Find where the given text appears and provide that cell's center as (x, y) coordinate. 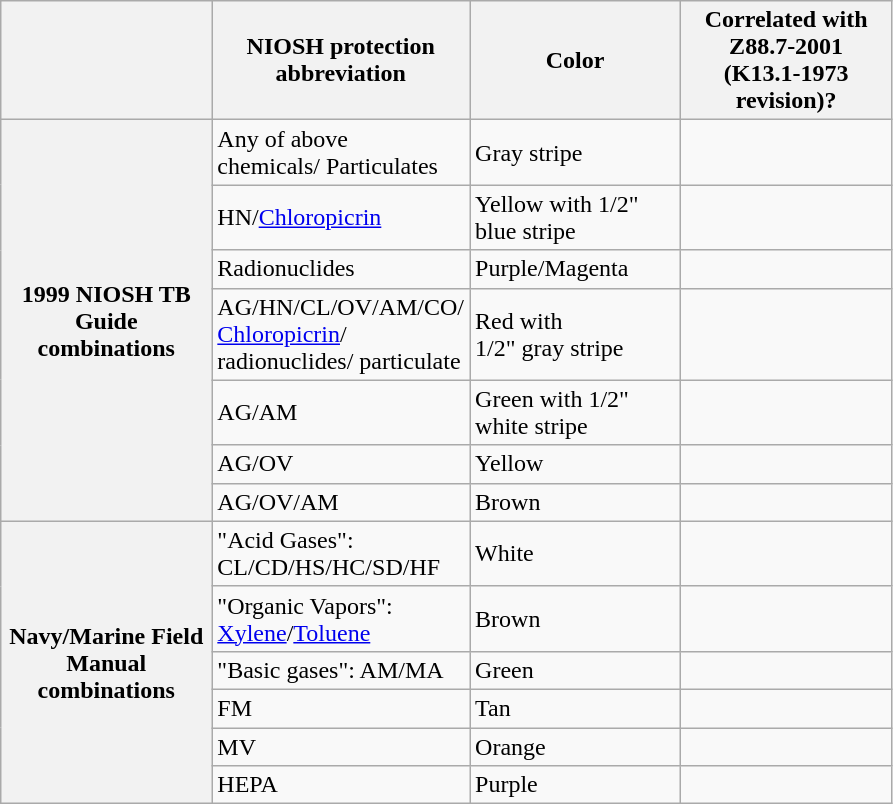
"Organic Vapors":Xylene/Toluene (341, 618)
"Basic gases": AM/MA (341, 670)
Color (576, 60)
Tan (576, 708)
HN/Chloropicrin (341, 218)
AG/OV (341, 464)
Gray stripe (576, 152)
AG/AM (341, 412)
FM (341, 708)
Green (576, 670)
1999 NIOSH TB Guide combinations (106, 320)
Purple (576, 785)
White (576, 554)
MV (341, 747)
Green with 1/2" white stripe (576, 412)
Red with1/2" gray stripe (576, 334)
AG/HN/CL/OV/AM/CO/Chloropicrin/ radionuclides/ particulate (341, 334)
HEPA (341, 785)
Navy/Marine Field Manual combinations (106, 662)
Any of abovechemicals/ Particulates (341, 152)
"Acid Gases":CL/CD/HS/HC/SD/HF (341, 554)
NIOSH protectionabbreviation (341, 60)
Purple/Magenta (576, 269)
Yellow (576, 464)
Radionuclides (341, 269)
Correlated with Z88.7-2001(K13.1-1973 revision)? (786, 60)
AG/OV/AM (341, 502)
Yellow with 1/2" blue stripe (576, 218)
Orange (576, 747)
